Return the (x, y) coordinate for the center point of the cell that contains the specified text.  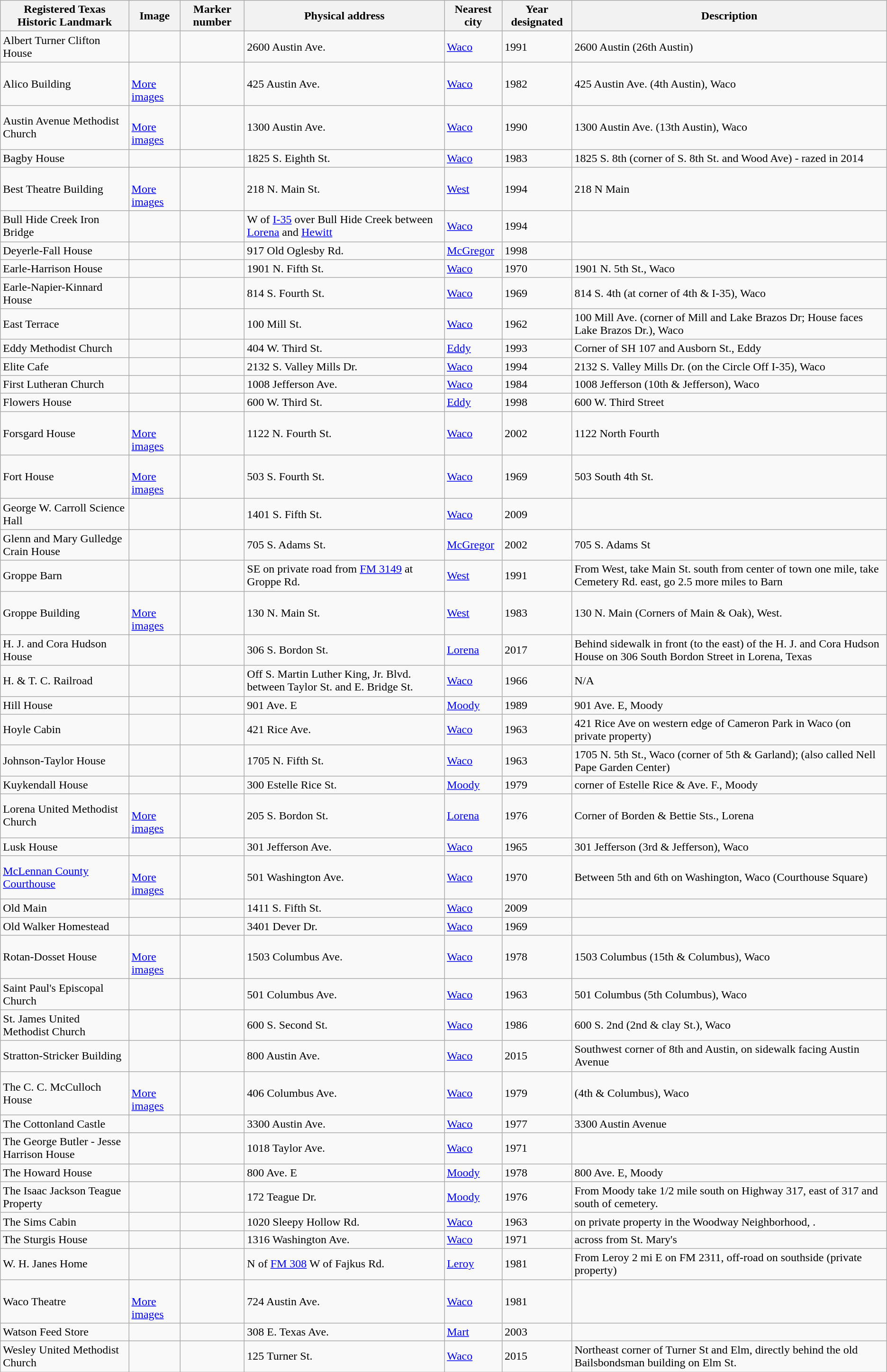
1986 (536, 1025)
425 Austin Ave. (4th Austin), Waco (729, 84)
218 N Main (729, 189)
425 Austin Ave. (344, 84)
Image (154, 16)
1705 N. Fifth St. (344, 761)
100 Mill St. (344, 324)
501 Columbus (5th Columbus), Waco (729, 995)
1993 (536, 348)
St. James United Methodist Church (64, 1025)
Kuykendall House (64, 785)
705 S. Adams St (729, 545)
3300 Austin Ave. (344, 1124)
Earle-Napier-Kinnard House (64, 293)
Groppe Barn (64, 576)
First Lutheran Church (64, 385)
on private property in the Woodway Neighborhood, . (729, 1221)
Description (729, 16)
Eddy Methodist Church (64, 348)
George W. Carroll Science Hall (64, 514)
Best Theatre Building (64, 189)
Bagby House (64, 158)
1401 S. Fifth St. (344, 514)
Old Main (64, 908)
The George Butler - Jesse Harrison House (64, 1148)
1018 Taylor Ave. (344, 1148)
Lusk House (64, 846)
1977 (536, 1124)
1300 Austin Ave. (13th Austin), Waco (729, 127)
100 Mill Ave. (corner of Mill and Lake Brazos Dr; House faces Lake Brazos Dr.), Waco (729, 324)
2017 (536, 650)
1008 Jefferson (10th & Jefferson), Waco (729, 385)
917 Old Oglesby Rd. (344, 251)
1008 Jefferson Ave. (344, 385)
Leroy (473, 1264)
306 S. Bordon St. (344, 650)
1300 Austin Ave. (344, 127)
130 N. Main (Corners of Main & Oak), West. (729, 613)
Stratton-Stricker Building (64, 1056)
2600 Austin (26th Austin) (729, 46)
501 Washington Ave. (344, 878)
N/A (729, 681)
503 South 4th St. (729, 477)
The C. C. McCulloch House (64, 1093)
1503 Columbus (15th & Columbus), Waco (729, 957)
172 Teague Dr. (344, 1197)
Johnson-Taylor House (64, 761)
1901 N. Fifth St. (344, 269)
Rotan-Dosset House (64, 957)
SE on private road from FM 3149 at Groppe Rd. (344, 576)
308 E. Texas Ave. (344, 1332)
3401 Dever Dr. (344, 926)
2600 Austin Ave. (344, 46)
800 Ave. E (344, 1173)
Bull Hide Creek Iron Bridge (64, 226)
501 Columbus Ave. (344, 995)
East Terrace (64, 324)
Flowers House (64, 403)
421 Rice Ave. (344, 729)
600 W. Third Street (729, 403)
814 S. 4th (at corner of 4th & I-35), Waco (729, 293)
1989 (536, 705)
Northeast corner of Turner St and Elm, directly behind the old Bailsbondsman building on Elm St. (729, 1356)
Deyerle-Fall House (64, 251)
1901 N. 5th St., Waco (729, 269)
421 Rice Ave on western edge of Cameron Park in Waco (on private property) (729, 729)
Corner of Borden & Bettie Sts., Lorena (729, 816)
901 Ave. E (344, 705)
Glenn and Mary Gulledge Crain House (64, 545)
(4th & Columbus), Waco (729, 1093)
1965 (536, 846)
McLennan County Courthouse (64, 878)
Off S. Martin Luther King, Jr. Blvd. between Taylor St. and E. Bridge St. (344, 681)
The Cottonland Castle (64, 1124)
The Howard House (64, 1173)
H. & T. C. Railroad (64, 681)
Saint Paul's Episcopal Church (64, 995)
Austin Avenue Methodist Church (64, 127)
218 N. Main St. (344, 189)
1411 S. Fifth St. (344, 908)
From Leroy 2 mi E on FM 2311, off-road on southside (private property) (729, 1264)
Groppe Building (64, 613)
1984 (536, 385)
1962 (536, 324)
Fort House (64, 477)
1122 North Fourth (729, 433)
800 Ave. E, Moody (729, 1173)
Between 5th and 6th on Washington, Waco (Courthouse Square) (729, 878)
1503 Columbus Ave. (344, 957)
3300 Austin Avenue (729, 1124)
1990 (536, 127)
814 S. Fourth St. (344, 293)
724 Austin Ave. (344, 1301)
Earle-Harrison House (64, 269)
300 Estelle Rice St. (344, 785)
600 W. Third St. (344, 403)
205 S. Bordon St. (344, 816)
Forsgard House (64, 433)
Old Walker Homestead (64, 926)
Physical address (344, 16)
301 Jefferson Ave. (344, 846)
1966 (536, 681)
Corner of SH 107 and Ausborn St., Eddy (729, 348)
2132 S. Valley Mills Dr. (344, 366)
Hill House (64, 705)
2003 (536, 1332)
From Moody take 1/2 mile south on Highway 317, east of 317 and south of cemetery. (729, 1197)
W of I-35 over Bull Hide Creek between Lorena and Hewitt (344, 226)
Hoyle Cabin (64, 729)
800 Austin Ave. (344, 1056)
600 S. Second St. (344, 1025)
Waco Theatre (64, 1301)
Albert Turner Clifton House (64, 46)
corner of Estelle Rice & Ave. F., Moody (729, 785)
From West, take Main St. south from center of town one mile, take Cemetery Rd. east, go 2.5 more miles to Barn (729, 576)
1705 N. 5th St., Waco (corner of 5th & Garland); (also called Nell Pape Garden Center) (729, 761)
705 S. Adams St. (344, 545)
Nearest city (473, 16)
Elite Cafe (64, 366)
503 S. Fourth St. (344, 477)
1825 S. 8th (corner of S. 8th St. and Wood Ave) - razed in 2014 (729, 158)
Alico Building (64, 84)
1982 (536, 84)
2132 S. Valley Mills Dr. (on the Circle Off I-35), Waco (729, 366)
301 Jefferson (3rd & Jefferson), Waco (729, 846)
The Sturgis House (64, 1239)
H. J. and Cora Hudson House (64, 650)
406 Columbus Ave. (344, 1093)
901 Ave. E, Moody (729, 705)
The Isaac Jackson Teague Property (64, 1197)
Lorena United Methodist Church (64, 816)
1020 Sleepy Hollow Rd. (344, 1221)
1316 Washington Ave. (344, 1239)
125 Turner St. (344, 1356)
600 S. 2nd (2nd & clay St.), Waco (729, 1025)
Behind sidewalk in front (to the east) of the H. J. and Cora Hudson House on 306 South Bordon Street in Lorena, Texas (729, 650)
Mart (473, 1332)
N of FM 308 W of Fajkus Rd. (344, 1264)
1825 S. Eighth St. (344, 158)
404 W. Third St. (344, 348)
130 N. Main St. (344, 613)
W. H. Janes Home (64, 1264)
Watson Feed Store (64, 1332)
across from St. Mary's (729, 1239)
Marker number (212, 16)
Wesley United Methodist Church (64, 1356)
The Sims Cabin (64, 1221)
Year designated (536, 16)
1122 N. Fourth St. (344, 433)
Southwest corner of 8th and Austin, on sidewalk facing Austin Avenue (729, 1056)
Registered Texas Historic Landmark (64, 16)
